Detect which cell encompasses the target text, then output its (X, Y) center coordinate. 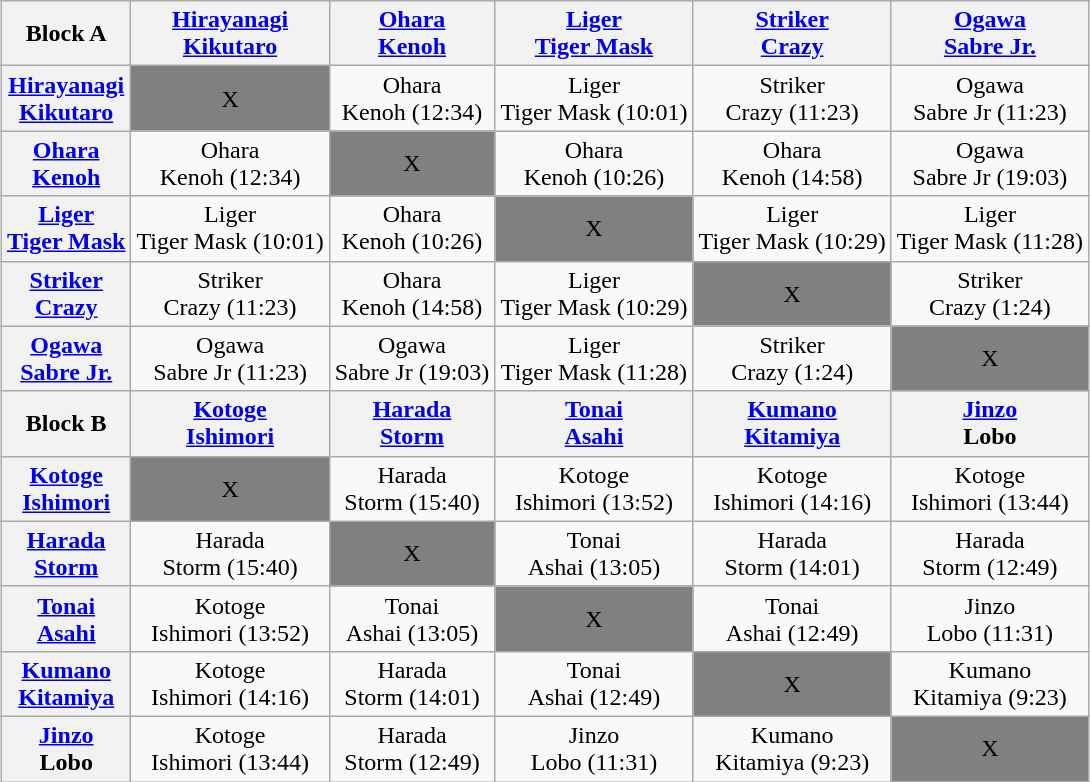
Block B (66, 424)
Block A (66, 34)
